Determine the (x, y) coordinate at the center of the cell enclosing the given text.  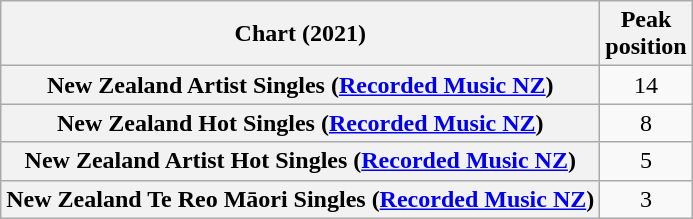
New Zealand Hot Singles (Recorded Music NZ) (300, 123)
New Zealand Artist Hot Singles (Recorded Music NZ) (300, 161)
5 (646, 161)
8 (646, 123)
Peakposition (646, 34)
Chart (2021) (300, 34)
14 (646, 85)
New Zealand Artist Singles (Recorded Music NZ) (300, 85)
New Zealand Te Reo Māori Singles (Recorded Music NZ) (300, 199)
3 (646, 199)
